Determine the [x, y] coordinate at the center of the cell enclosing the given text.  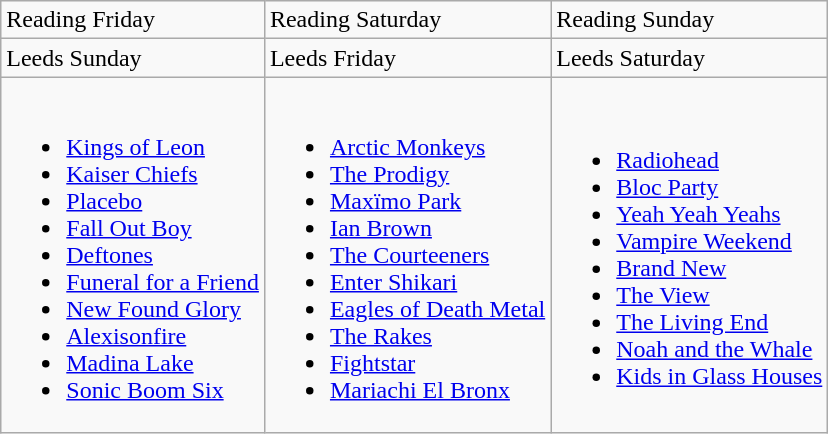
Leeds Friday [407, 58]
Leeds Sunday [133, 58]
Reading Sunday [690, 20]
Leeds Saturday [690, 58]
Reading Friday [133, 20]
Kings of LeonKaiser ChiefsPlaceboFall Out BoyDeftonesFuneral for a FriendNew Found GloryAlexisonfireMadina LakeSonic Boom Six [133, 255]
RadioheadBloc PartyYeah Yeah YeahsVampire WeekendBrand NewThe ViewThe Living EndNoah and the WhaleKids in Glass Houses [690, 255]
Arctic MonkeysThe ProdigyMaxïmo ParkIan BrownThe CourteenersEnter ShikariEagles of Death MetalThe RakesFightstarMariachi El Bronx [407, 255]
Reading Saturday [407, 20]
